Determine the (X, Y) coordinate at the center of the cell enclosing the given text.  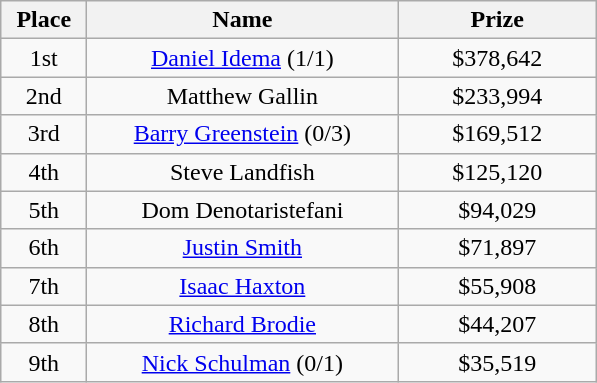
$55,908 (498, 286)
$169,512 (498, 134)
2nd (44, 96)
7th (44, 286)
8th (44, 324)
1st (44, 58)
Daniel Idema (1/1) (242, 58)
Richard Brodie (242, 324)
Prize (498, 20)
Justin Smith (242, 248)
Dom Denotaristefani (242, 210)
Barry Greenstein (0/3) (242, 134)
Place (44, 20)
$94,029 (498, 210)
$71,897 (498, 248)
$233,994 (498, 96)
$378,642 (498, 58)
$44,207 (498, 324)
9th (44, 362)
Steve Landfish (242, 172)
Matthew Gallin (242, 96)
Isaac Haxton (242, 286)
5th (44, 210)
$125,120 (498, 172)
$35,519 (498, 362)
Nick Schulman (0/1) (242, 362)
6th (44, 248)
Name (242, 20)
4th (44, 172)
3rd (44, 134)
